For the text-containing cell, return its midpoint in (x, y) coordinate format. 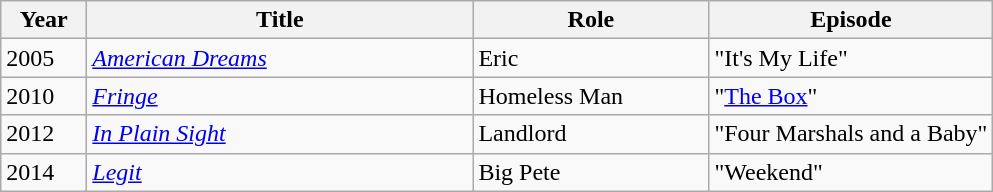
Big Pete (591, 172)
Eric (591, 58)
American Dreams (280, 58)
Landlord (591, 134)
Role (591, 20)
In Plain Sight (280, 134)
"The Box" (851, 96)
Fringe (280, 96)
Homeless Man (591, 96)
"Weekend" (851, 172)
2014 (44, 172)
Episode (851, 20)
Legit (280, 172)
Title (280, 20)
2010 (44, 96)
Year (44, 20)
2005 (44, 58)
"Four Marshals and a Baby" (851, 134)
"It's My Life" (851, 58)
2012 (44, 134)
